Provide the [x, y] coordinate of the cell's center where the given text is located.  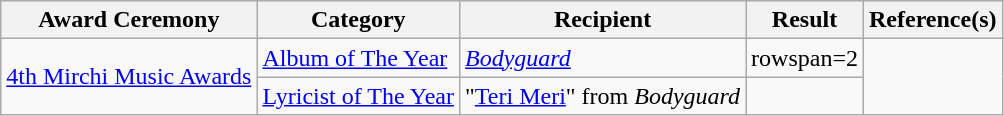
Category [358, 20]
4th Mirchi Music Awards [129, 77]
rowspan=2 [805, 58]
Album of The Year [358, 58]
"Teri Meri" from Bodyguard [603, 96]
Bodyguard [603, 58]
Recipient [603, 20]
Lyricist of The Year [358, 96]
Award Ceremony [129, 20]
Reference(s) [932, 20]
Result [805, 20]
